Extract the [x, y] coordinate from the center of the cell holding the provided text.  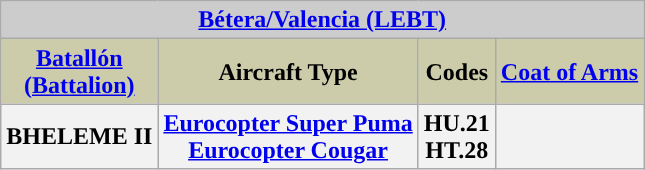
Batallón(Battalion) [80, 72]
HU.21HT.28 [456, 136]
BHELEME II [80, 136]
Aircraft Type [288, 72]
Coat of Arms [569, 72]
Bétera/Valencia (LEBT) [322, 20]
Eurocopter Super PumaEurocopter Cougar [288, 136]
Codes [456, 72]
